Pinpoint the cell where the given text exists, returning its (x, y) midpoint coordinate. 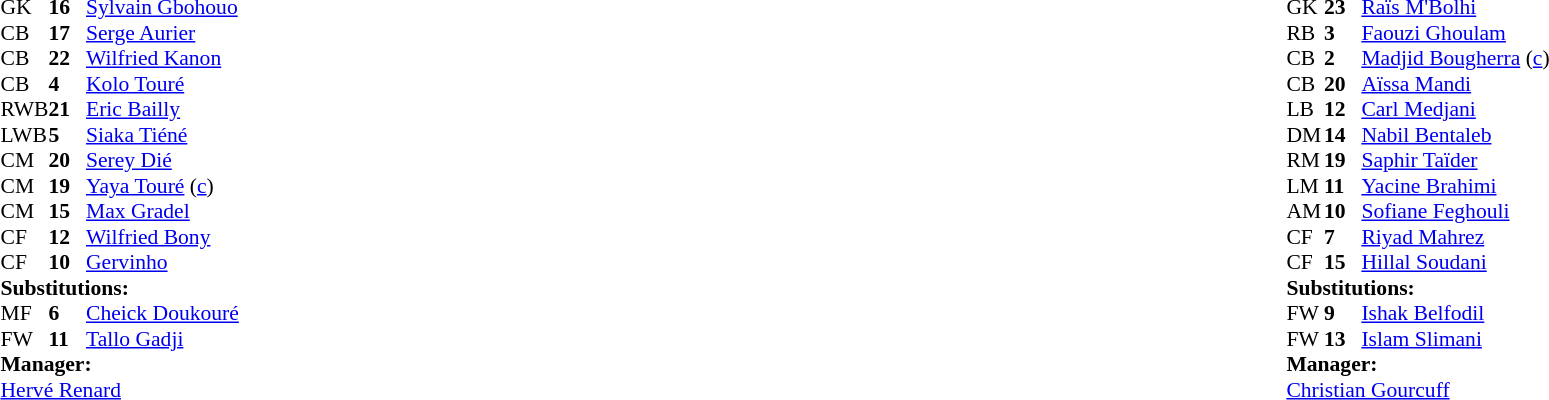
Serge Aurier (162, 33)
Kolo Touré (162, 84)
14 (1343, 135)
MF (24, 313)
22 (67, 59)
Islam Slimani (1455, 339)
Faouzi Ghoulam (1455, 33)
13 (1343, 339)
5 (67, 135)
Wilfried Bony (162, 237)
RWB (24, 109)
Madjid Bougherra (c) (1455, 59)
Riyad Mahrez (1455, 237)
DM (1305, 135)
Aïssa Mandi (1455, 84)
RM (1305, 161)
RB (1305, 33)
LWB (24, 135)
21 (67, 109)
4 (67, 84)
Eric Bailly (162, 109)
Yacine Brahimi (1455, 186)
AM (1305, 211)
Wilfried Kanon (162, 59)
Carl Medjani (1455, 109)
LM (1305, 186)
Gervinho (162, 263)
Max Gradel (162, 211)
Sofiane Feghouli (1455, 211)
17 (67, 33)
Siaka Tiéné (162, 135)
LB (1305, 109)
Serey Dié (162, 161)
Tallo Gadji (162, 339)
Yaya Touré (c) (162, 186)
2 (1343, 59)
7 (1343, 237)
Cheick Doukouré (162, 313)
Nabil Bentaleb (1455, 135)
6 (67, 313)
Hillal Soudani (1455, 263)
Saphir Taïder (1455, 161)
3 (1343, 33)
9 (1343, 313)
Ishak Belfodil (1455, 313)
